Scan for the cell matching the given text and deliver its (X, Y) coordinate at center. 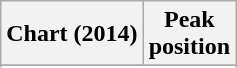
Peakposition (189, 34)
Chart (2014) (72, 34)
